Determine the [x, y] coordinate at the center of the cell enclosing the given text.  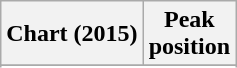
Peak position [189, 34]
Chart (2015) [72, 34]
